Detect which cell encompasses the target text, then output its [x, y] center coordinate. 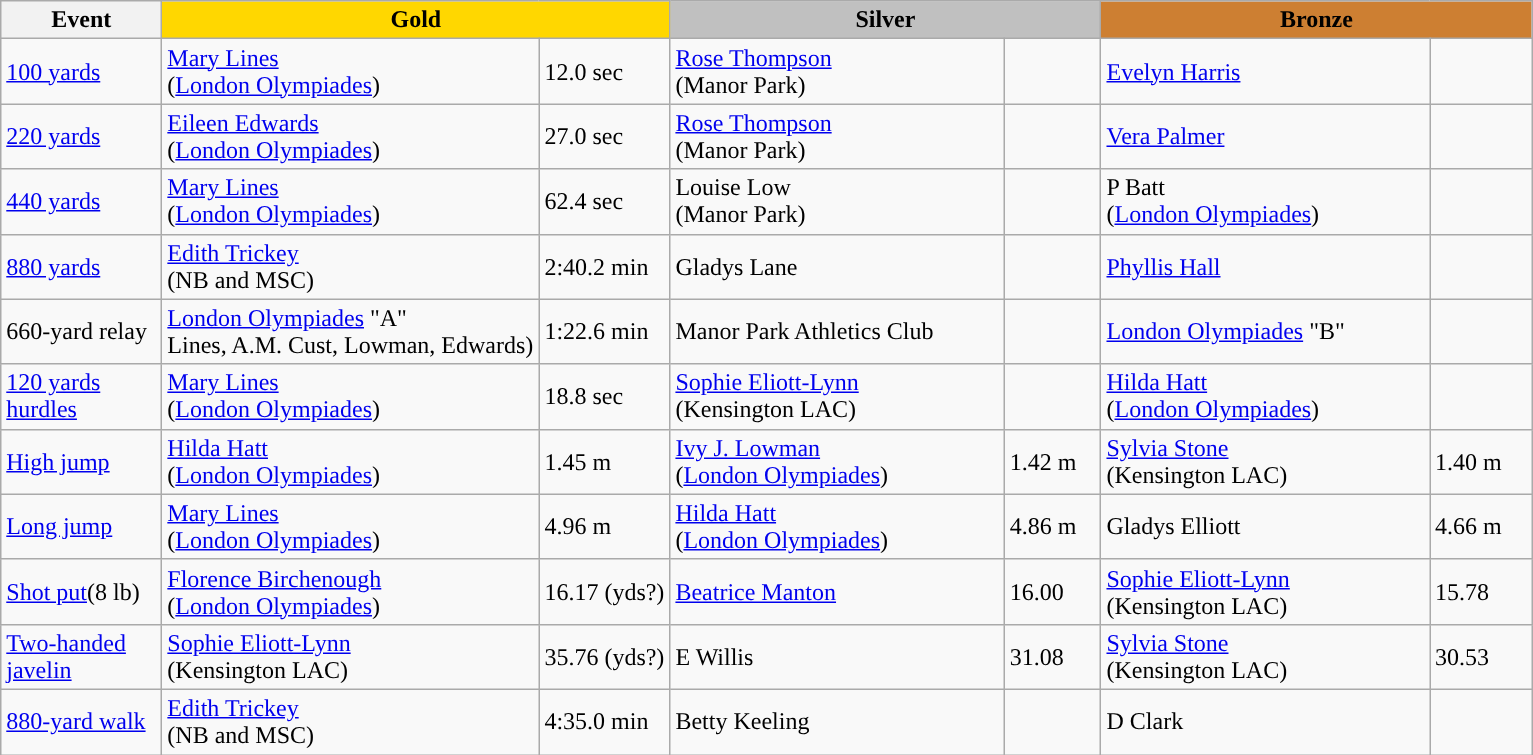
Evelyn Harris [1266, 72]
1:22.6 min [604, 332]
880-yard walk [82, 722]
P Batt (London Olympiades) [1266, 202]
1.42 m [1052, 462]
Gladys Elliott [1266, 526]
4.86 m [1052, 526]
D Clark [1266, 722]
15.78 [1481, 592]
Bronze [1316, 20]
4.66 m [1481, 526]
Manor Park Athletics Club [837, 332]
18.8 sec [604, 396]
27.0 sec [604, 136]
1.45 m [604, 462]
Silver [886, 20]
1.40 m [1481, 462]
660-yard relay [82, 332]
Eileen Edwards (London Olympiades) [350, 136]
16.00 [1052, 592]
London Olympiades "B" [1266, 332]
4.96 m [604, 526]
120 yards hurdles [82, 396]
35.76 (yds?) [604, 656]
Gold [416, 20]
Florence Birchenough (London Olympiades) [350, 592]
Gladys Lane [837, 266]
Two-handed javelin [82, 656]
High jump [82, 462]
62.4 sec [604, 202]
30.53 [1481, 656]
Louise Low (Manor Park) [837, 202]
Betty Keeling [837, 722]
E Willis [837, 656]
12.0 sec [604, 72]
Ivy J. Lowman (London Olympiades) [837, 462]
100 yards [82, 72]
Shot put(8 lb) [82, 592]
Sylvia Stone (Kensington LAC) [1266, 462]
Event [82, 20]
440 yards [82, 202]
880 yards [82, 266]
Beatrice Manton [837, 592]
16.17 (yds?) [604, 592]
4:35.0 min [604, 722]
London Olympiades "A"Lines, A.M. Cust, Lowman, Edwards) [350, 332]
220 yards [82, 136]
Long jump [82, 526]
Sylvia Stone(Kensington LAC) [1266, 656]
Vera Palmer [1266, 136]
31.08 [1052, 656]
Phyllis Hall [1266, 266]
2:40.2 min [604, 266]
